Return the (x, y) coordinate for the center point of the cell that contains the specified text.  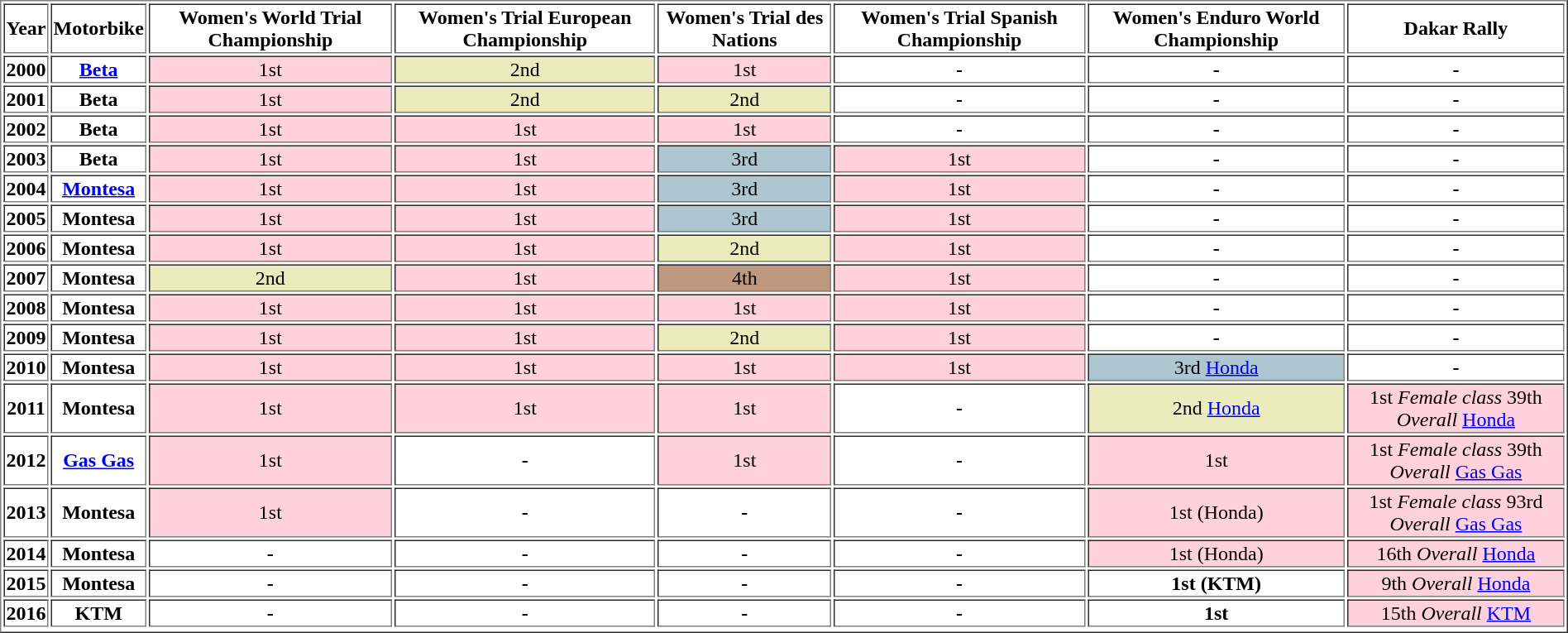
2001 (26, 99)
2015 (26, 583)
2007 (26, 278)
2002 (26, 129)
Motorbike (99, 28)
2009 (26, 338)
Women's Enduro World Championship (1216, 28)
2014 (26, 553)
2010 (26, 367)
Women's Trial European Championship (525, 28)
1st Female class 39th Overall Gas Gas (1456, 460)
2006 (26, 248)
2nd Honda (1216, 409)
Women's Trial Spanish Championship (959, 28)
Women's World Trial Championship (270, 28)
1st Female class 93rd Overall Gas Gas (1456, 513)
2013 (26, 513)
1st Female class 39th Overall Honda (1456, 409)
2004 (26, 189)
Dakar Rally (1456, 28)
KTM (99, 612)
1st (KTM) (1216, 583)
15th Overall KTM (1456, 612)
2000 (26, 70)
3rd Honda (1216, 367)
Gas Gas (99, 460)
Year (26, 28)
9th Overall Honda (1456, 583)
2005 (26, 218)
2003 (26, 159)
2012 (26, 460)
2011 (26, 409)
2016 (26, 612)
2008 (26, 308)
16th Overall Honda (1456, 553)
4th (744, 278)
Women's Trial des Nations (744, 28)
